Return the (X, Y) coordinate for the center point of the cell that contains the specified text.  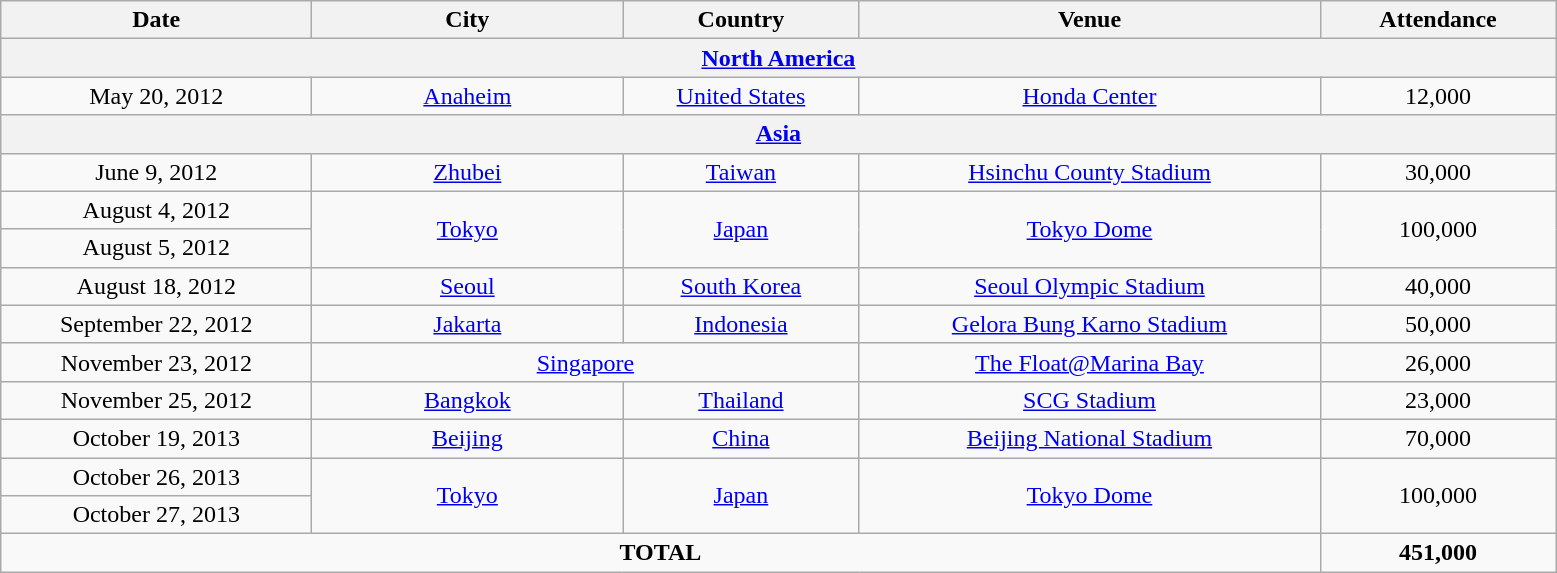
23,000 (1438, 400)
Seoul (468, 286)
40,000 (1438, 286)
North America (778, 58)
Indonesia (741, 324)
Beijing National Stadium (1090, 438)
June 9, 2012 (156, 172)
Country (741, 20)
August 5, 2012 (156, 248)
City (468, 20)
May 20, 2012 (156, 96)
Gelora Bung Karno Stadium (1090, 324)
Zhubei (468, 172)
The Float@Marina Bay (1090, 362)
October 26, 2013 (156, 477)
Date (156, 20)
SCG Stadium (1090, 400)
November 25, 2012 (156, 400)
Asia (778, 134)
Beijing (468, 438)
26,000 (1438, 362)
Bangkok (468, 400)
30,000 (1438, 172)
August 4, 2012 (156, 210)
451,000 (1438, 553)
September 22, 2012 (156, 324)
Jakarta (468, 324)
Attendance (1438, 20)
United States (741, 96)
Honda Center (1090, 96)
Seoul Olympic Stadium (1090, 286)
October 19, 2013 (156, 438)
12,000 (1438, 96)
South Korea (741, 286)
Taiwan (741, 172)
70,000 (1438, 438)
Venue (1090, 20)
November 23, 2012 (156, 362)
Thailand (741, 400)
August 18, 2012 (156, 286)
October 27, 2013 (156, 515)
50,000 (1438, 324)
Anaheim (468, 96)
China (741, 438)
Hsinchu County Stadium (1090, 172)
Singapore (586, 362)
TOTAL (660, 553)
